Find where the given text appears and provide that cell's center as (x, y) coordinate. 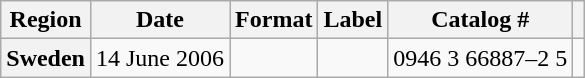
0946 3 66887–2 5 (480, 58)
Sweden (46, 58)
Date (160, 20)
Catalog # (480, 20)
Region (46, 20)
14 June 2006 (160, 58)
Label (353, 20)
Format (274, 20)
